Capture the cell that displays the provided text and extract its (X, Y) central coordinate. 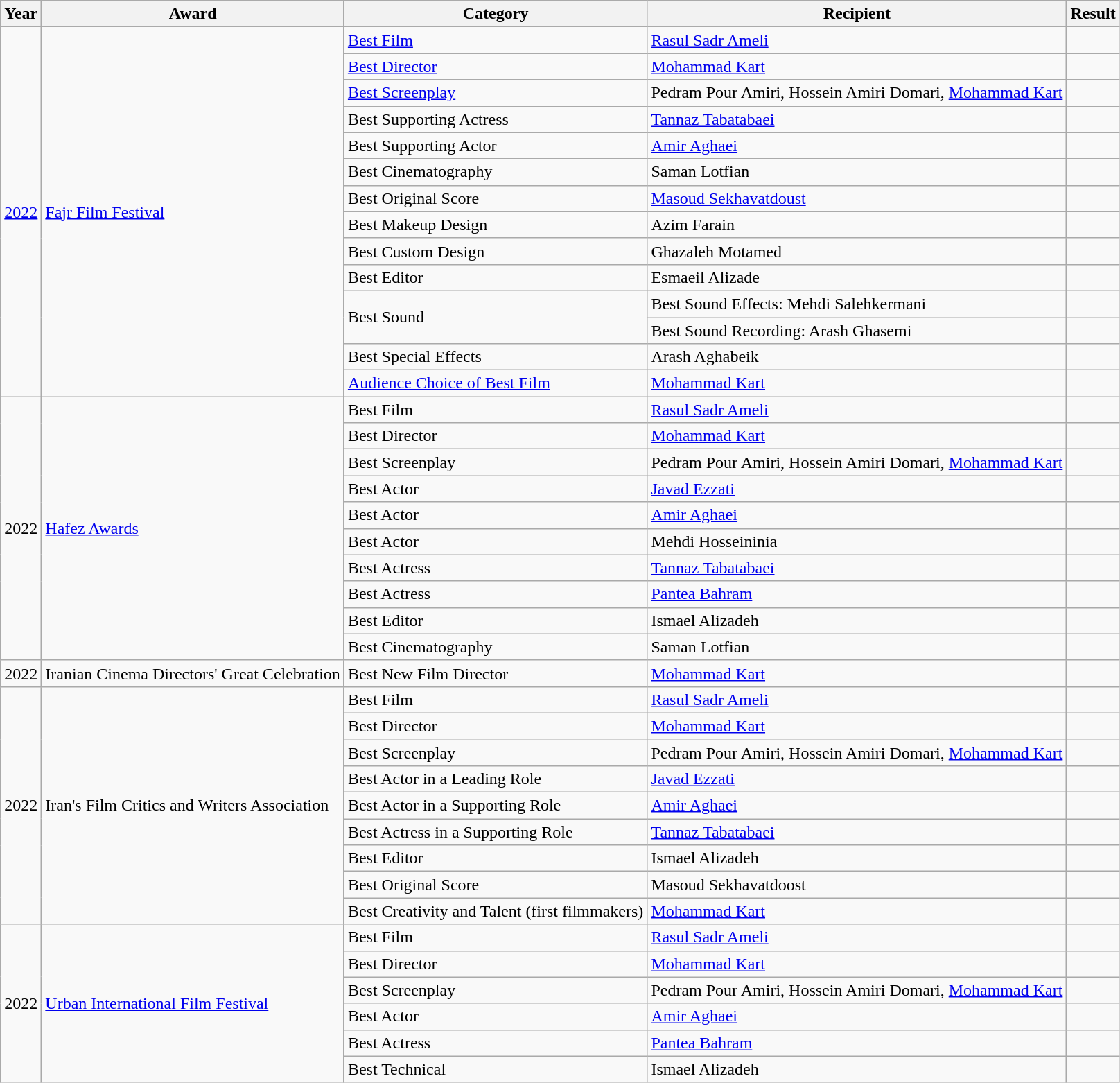
Best Makeup Design (496, 225)
Ghazaleh Motamed (857, 251)
Arash Aghabeik (857, 357)
Best Sound Recording: Arash Ghasemi (857, 331)
Recipient (857, 14)
Award (193, 14)
Azim Farain (857, 225)
Audience Choice of Best Film (496, 383)
Year (21, 14)
Mehdi Hosseininia (857, 541)
Best Sound Effects: Mehdi Salehkermani (857, 304)
Best Actress in a Supporting Role (496, 832)
Urban International Film Festival (193, 1003)
Best Sound (496, 317)
Best Custom Design (496, 251)
Masoud Sekhavatdoost (857, 885)
Fajr Film Festival (193, 212)
Best New Film Director (496, 673)
Best Actor in a Leading Role (496, 779)
Best Supporting Actor (496, 146)
Category (496, 14)
Masoud Sekhavatdoust (857, 198)
Hafez Awards (193, 528)
Esmaeil Alizade (857, 277)
Best Supporting Actress (496, 119)
Iranian Cinema Directors' Great Celebration (193, 673)
Iran's Film Critics and Writers Association (193, 806)
Best Actor in a Supporting Role (496, 806)
Best Special Effects (496, 357)
Result (1093, 14)
Best Technical (496, 1069)
Best Creativity and Talent (first filmmakers) (496, 911)
